Search for the cell housing the specified text and yield its [x, y] center coordinate. 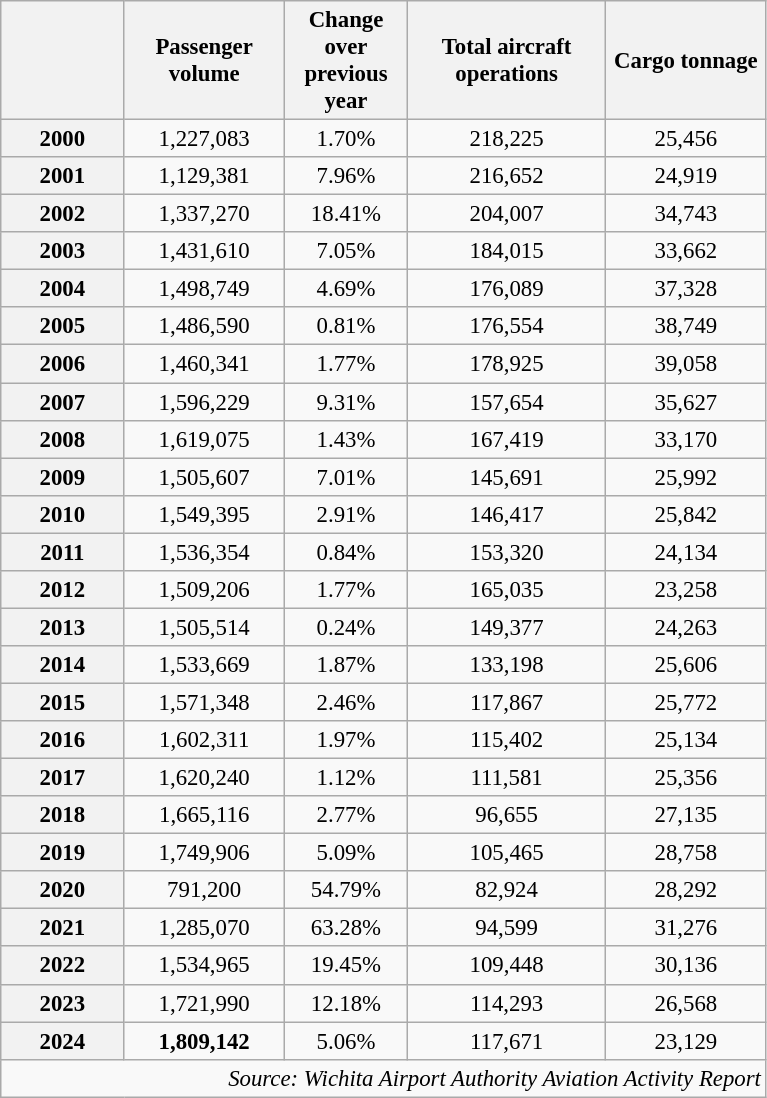
Passenger volume [204, 60]
24,134 [686, 552]
96,655 [507, 815]
1,571,348 [204, 702]
2024 [62, 1041]
1,602,311 [204, 740]
2011 [62, 552]
1,227,083 [204, 139]
2000 [62, 139]
216,652 [507, 176]
25,606 [686, 665]
117,867 [507, 702]
204,007 [507, 214]
1,505,607 [204, 477]
1.43% [346, 439]
165,035 [507, 590]
2007 [62, 402]
Change over previous year [346, 60]
27,135 [686, 815]
54.79% [346, 890]
2009 [62, 477]
7.96% [346, 176]
2008 [62, 439]
33,662 [686, 251]
167,419 [507, 439]
82,924 [507, 890]
105,465 [507, 853]
1,431,610 [204, 251]
218,225 [507, 139]
39,058 [686, 364]
1,596,229 [204, 402]
146,417 [507, 514]
1,809,142 [204, 1041]
Total aircraft operations [507, 60]
2016 [62, 740]
1,534,965 [204, 966]
7.05% [346, 251]
1,486,590 [204, 327]
5.09% [346, 853]
1,498,749 [204, 289]
1,460,341 [204, 364]
5.06% [346, 1041]
1,509,206 [204, 590]
28,292 [686, 890]
33,170 [686, 439]
0.84% [346, 552]
23,258 [686, 590]
1,749,906 [204, 853]
30,136 [686, 966]
18.41% [346, 214]
2017 [62, 778]
7.01% [346, 477]
114,293 [507, 1003]
1,129,381 [204, 176]
2012 [62, 590]
109,448 [507, 966]
2018 [62, 815]
2019 [62, 853]
2020 [62, 890]
Cargo tonnage [686, 60]
2015 [62, 702]
1,620,240 [204, 778]
1.97% [346, 740]
1.12% [346, 778]
35,627 [686, 402]
2003 [62, 251]
Source: Wichita Airport Authority Aviation Activity Report [384, 1078]
2004 [62, 289]
25,842 [686, 514]
2.77% [346, 815]
1,721,990 [204, 1003]
25,134 [686, 740]
2006 [62, 364]
1,505,514 [204, 627]
1,536,354 [204, 552]
2005 [62, 327]
2014 [62, 665]
12.18% [346, 1003]
94,599 [507, 928]
2.46% [346, 702]
23,129 [686, 1041]
2.91% [346, 514]
63.28% [346, 928]
1.70% [346, 139]
25,356 [686, 778]
0.24% [346, 627]
1,665,116 [204, 815]
157,654 [507, 402]
0.81% [346, 327]
791,200 [204, 890]
2001 [62, 176]
34,743 [686, 214]
176,089 [507, 289]
1,285,070 [204, 928]
26,568 [686, 1003]
38,749 [686, 327]
1,619,075 [204, 439]
9.31% [346, 402]
2022 [62, 966]
176,554 [507, 327]
1,533,669 [204, 665]
19.45% [346, 966]
145,691 [507, 477]
149,377 [507, 627]
117,671 [507, 1041]
4.69% [346, 289]
2002 [62, 214]
24,263 [686, 627]
1,337,270 [204, 214]
153,320 [507, 552]
115,402 [507, 740]
2013 [62, 627]
133,198 [507, 665]
178,925 [507, 364]
24,919 [686, 176]
2021 [62, 928]
31,276 [686, 928]
2023 [62, 1003]
1,549,395 [204, 514]
28,758 [686, 853]
111,581 [507, 778]
25,456 [686, 139]
37,328 [686, 289]
2010 [62, 514]
25,992 [686, 477]
25,772 [686, 702]
184,015 [507, 251]
1.87% [346, 665]
